Capture the cell that displays the provided text and extract its (x, y) central coordinate. 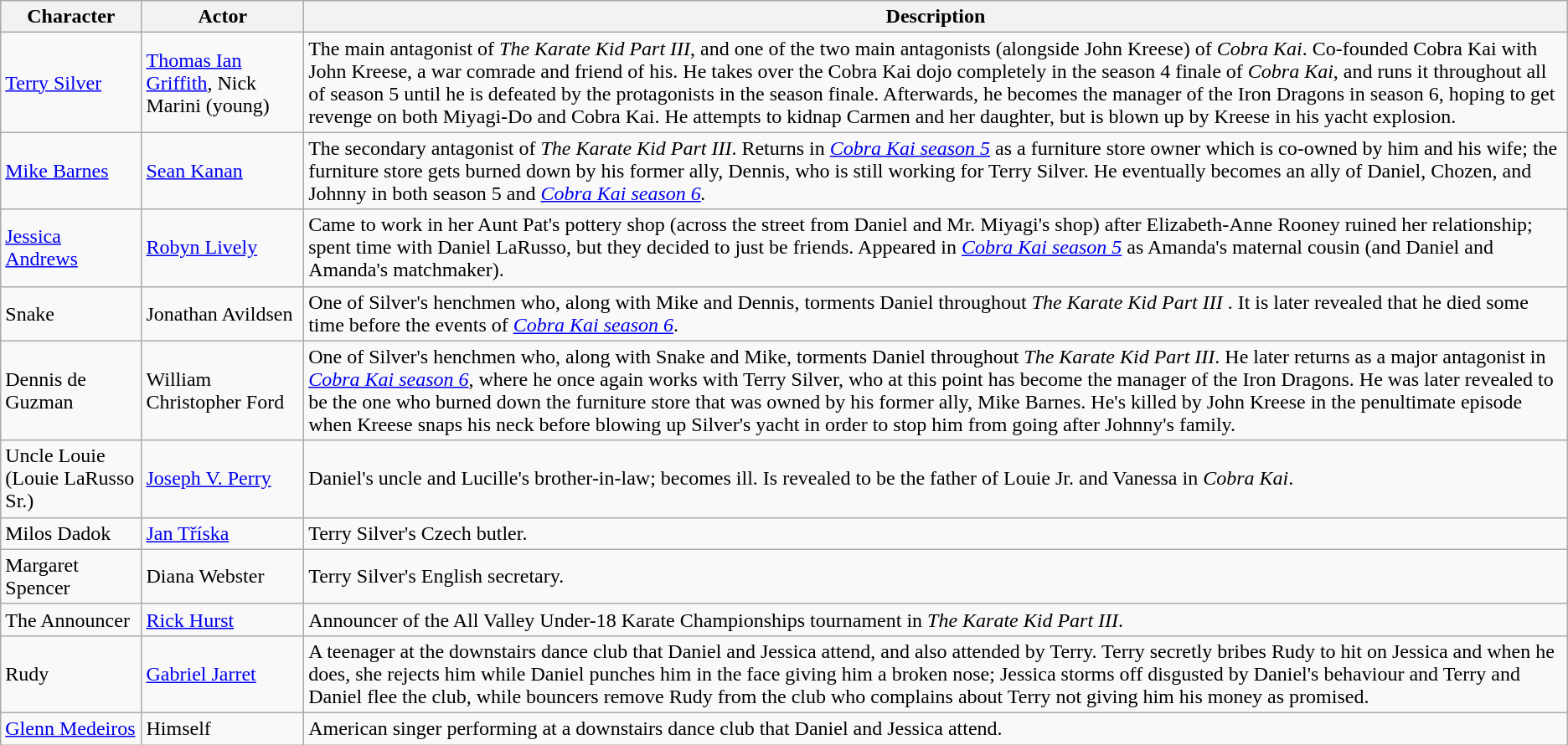
Announcer of the All Valley Under-18 Karate Championships tournament in The Karate Kid Part III. (936, 619)
Terry Silver (71, 82)
Joseph V. Perry (223, 479)
Milos Dadok (71, 533)
Jonathan Avildsen (223, 313)
Thomas Ian Griffith, Nick Marini (young) (223, 82)
Glenn Medeiros (71, 728)
Diana Webster (223, 576)
Gabriel Jarret (223, 674)
Rick Hurst (223, 619)
Snake (71, 313)
Terry Silver's English secretary. (936, 576)
Jan Tříska (223, 533)
Sean Kanan (223, 171)
Terry Silver's Czech butler. (936, 533)
Himself (223, 728)
Jessica Andrews (71, 248)
Dennis de Guzman (71, 390)
Margaret Spencer (71, 576)
Uncle Louie (Louie LaRusso Sr.) (71, 479)
Mike Barnes (71, 171)
The Announcer (71, 619)
William Christopher Ford (223, 390)
Robyn Lively (223, 248)
Rudy (71, 674)
Character (71, 17)
Actor (223, 17)
Daniel's uncle and Lucille's brother-in-law; becomes ill. Is revealed to be the father of Louie Jr. and Vanessa in Cobra Kai. (936, 479)
Description (936, 17)
American singer performing at a downstairs dance club that Daniel and Jessica attend. (936, 728)
